Find where the given text appears and provide that cell's center as [x, y] coordinate. 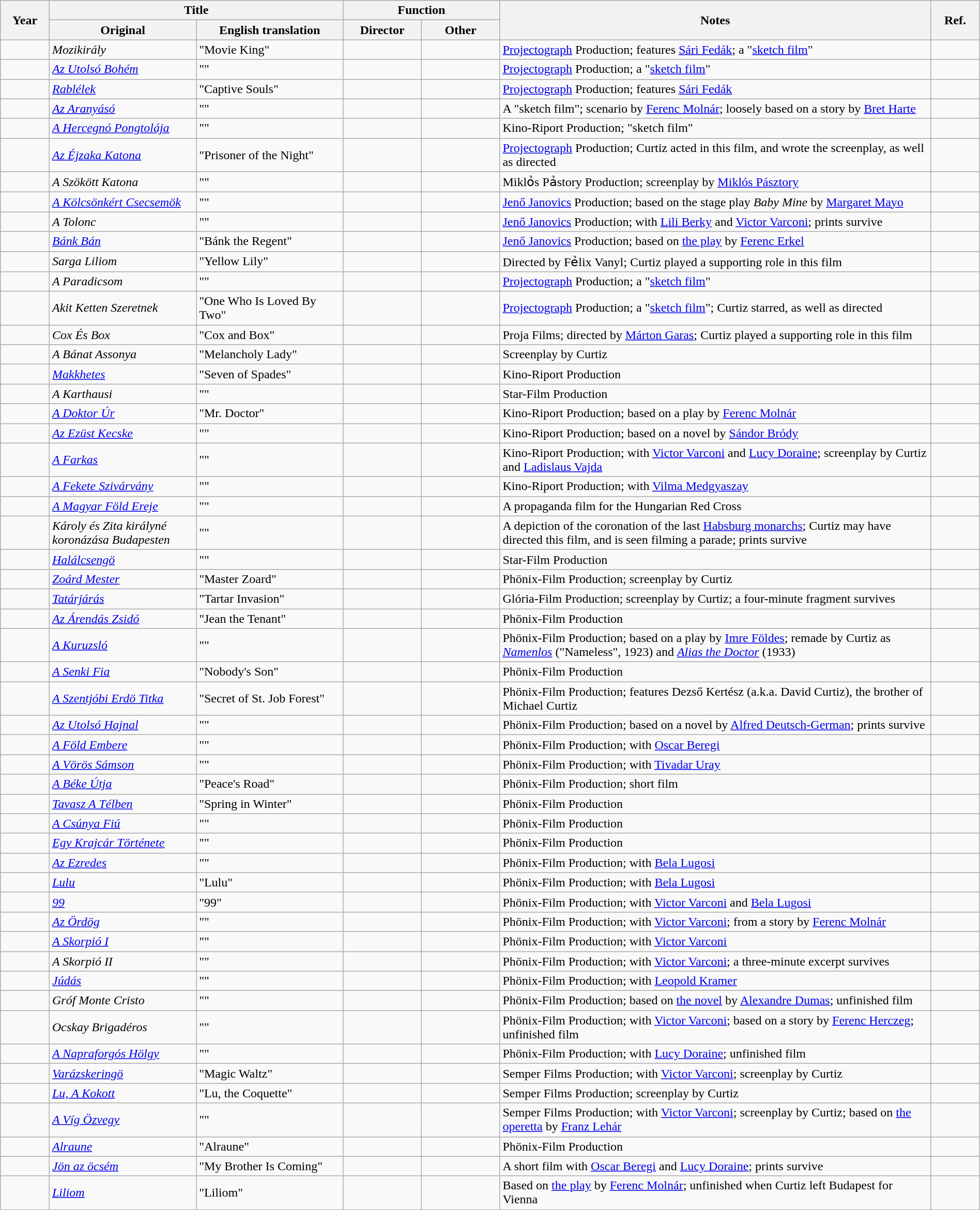
Gróf Monte Cristo [122, 1001]
"Bánk the Regent" [270, 241]
Az Aranyásó [122, 109]
Makkhetes [122, 374]
Proja Films; directed by Márton Garas; Curtiz played a supporting role in this film [715, 335]
Glória-Film Production; screenplay by Curtiz; a four-minute fragment survives [715, 599]
"Alraune" [270, 1146]
Az Árendás Zsidó [122, 619]
Az Ezredes [122, 863]
Kino-Riport Production; "sketch film" [715, 128]
Júdás [122, 981]
Title [196, 10]
A Kuruzsló [122, 645]
"Magic Waltz" [270, 1074]
Kino-Riport Production; based on a novel by Sándor Bródy [715, 433]
Original [122, 30]
Zoárd Mester [122, 579]
Phönix-Film Production; based on a novel by Alfred Deutsch-German; prints survive [715, 725]
A Napraforgós Hölgy [122, 1054]
Az Ördög [122, 922]
"Captive Souls" [270, 89]
Mozikirály [122, 50]
Phönix-Film Production; based on the novel by Alexandre Dumas; unfinished film [715, 1001]
"One Who Is Loved By Two" [270, 308]
A "sketch film"; scenario by Ferenc Molnár; loosely based on a story by Bret Harte [715, 109]
Phönix-Film Production; with Tivadar Uray [715, 764]
"Cox and Box" [270, 335]
Az Utolsó Bohém [122, 69]
"Jean the Tenant" [270, 619]
A Farkas [122, 460]
A Bánat Assonya [122, 355]
Kino-Riport Production [715, 374]
Sarga Liliom [122, 262]
Tavasz A Télben [122, 804]
Jön az öcsém [122, 1166]
"Nobody's Son" [270, 672]
Jenő Janovics Production; based on the play by Ferenc Erkel [715, 241]
Halálcsengö [122, 559]
Directed by Fẻlix Vanyl; Curtiz played a supporting role in this film [715, 262]
Az Éjzaka Katona [122, 155]
A Béke Útja [122, 784]
Projectograph Production; a "sketch film"; Curtiz starred, as well as directed [715, 308]
A Magyar Föld Ereje [122, 506]
Phönix-Film Production; with Victor Varconi; based on a story by Ferenc Herczeg; unfinished film [715, 1028]
Lulu [122, 882]
Phönix-Film Production; short film [715, 784]
Az Ezüst Kecske [122, 433]
"Seven of Spades" [270, 374]
Semper Films Production; screenplay by Curtiz [715, 1093]
Jenő Janovics Production; based on the stage play Baby Mine by Margaret Mayo [715, 202]
A Tolonc [122, 222]
A Fekete Szivárvány [122, 486]
Other [461, 30]
A Vörös Sámson [122, 764]
Kino-Riport Production; with Vilma Medgyaszay [715, 486]
English translation [270, 30]
Ref. [955, 20]
Notes [715, 20]
Based on the play by Ferenc Molnár; unfinished when Curtiz left Budapest for Vienna [715, 1193]
Liliom [122, 1193]
"Lulu" [270, 882]
"My Brother Is Coming" [270, 1166]
Lu, A Kokott [122, 1093]
"Prisoner of the Night" [270, 155]
Egy Krajcár Története [122, 843]
Rablélek [122, 89]
Phönix-Film Production; with Victor Varconi; a three-minute excerpt survives [715, 961]
Tatárjárás [122, 599]
Cox És Box [122, 335]
A Szökött Katona [122, 182]
"Master Zoard" [270, 579]
Projectograph Production; features Sári Fedák; a "sketch film" [715, 50]
Semper Films Production; with Victor Varconi; screenplay by Curtiz [715, 1074]
Varázskeringö [122, 1074]
Screenplay by Curtiz [715, 355]
"Yellow Lily" [270, 262]
Akit Ketten Szeretnek [122, 308]
Phönix-Film Production; with Lucy Doraine; unfinished film [715, 1054]
Phönix-Film Production; features Dezső Kertész (a.k.a. David Curtiz), the brother of Michael Curtiz [715, 699]
Kino-Riport Production; with Victor Varconi and Lucy Doraine; screenplay by Curtiz and Ladislaus Vajda [715, 460]
Phönix-Film Production; with Victor Varconi; from a story by Ferenc Molnár [715, 922]
Bánk Bán [122, 241]
Phönix-Film Production; with Oscar Beregi [715, 745]
"Movie King" [270, 50]
A depiction of the coronation of the last Habsburg monarchs; Curtiz may have directed this film, and is seen filming a parade; prints survive [715, 532]
A Karthausi [122, 394]
A Skorpió II [122, 961]
A Hercegnó Pongtolája [122, 128]
"Liliom" [270, 1193]
Kino-Riport Production; based on a play by Ferenc Molnár [715, 413]
A Senki Fia [122, 672]
Projectograph Production; features Sári Fedák [715, 89]
"Mr. Doctor" [270, 413]
Year [25, 20]
Károly és Zita királyné koronázása Budapesten [122, 532]
A Doktor Úr [122, 413]
Az Utolsó Hajnal [122, 725]
A Föld Embere [122, 745]
Function [422, 10]
"Lu, the Coquette" [270, 1093]
"99" [270, 902]
A short film with Oscar Beregi and Lucy Doraine; prints survive [715, 1166]
A Paradicsom [122, 282]
Projectograph Production; Curtiz acted in this film, and wrote the screenplay, as well as directed [715, 155]
99 [122, 902]
"Secret of St. Job Forest" [270, 699]
A Kölcsönkért Csecsemök [122, 202]
Miklỏs Pảstory Production; screenplay by Miklós Pásztory [715, 182]
Director [382, 30]
Semper Films Production; with Victor Varconi; screenplay by Curtiz; based on the operetta by Franz Lehár [715, 1120]
"Spring in Winter" [270, 804]
Phönix-Film Production; with Victor Varconi and Bela Lugosi [715, 902]
Jenő Janovics Production; with Lili Berky and Victor Varconi; prints survive [715, 222]
A Skorpió I [122, 941]
Phönix-Film Production; with Victor Varconi [715, 941]
A Szentjóbi Erdö Titka [122, 699]
"Melancholy Lady" [270, 355]
A Csúnya Fiú [122, 823]
Phönix-Film Production; based on a play by Imre Földes; remade by Curtiz as Namenlos ("Nameless", 1923) and Alias the Doctor (1933) [715, 645]
A Víg Özvegy [122, 1120]
Alraune [122, 1146]
"Tartar Invasion" [270, 599]
Phönix-Film Production; with Leopold Kramer [715, 981]
A propaganda film for the Hungarian Red Cross [715, 506]
Ocskay Brigadéros [122, 1028]
Phönix-Film Production; screenplay by Curtiz [715, 579]
"Peace's Road" [270, 784]
